For the text-containing cell, return its midpoint in (x, y) coordinate format. 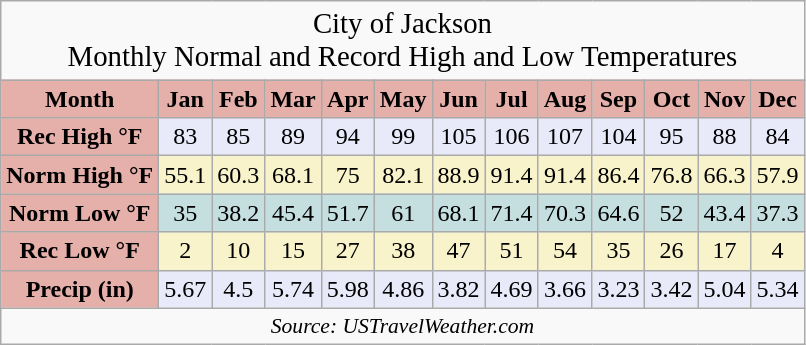
3.82 (458, 289)
26 (672, 251)
Oct (672, 99)
94 (348, 137)
5.67 (186, 289)
Aug (565, 99)
17 (724, 251)
5.98 (348, 289)
Feb (238, 99)
Precip (in) (80, 289)
76.8 (672, 175)
10 (238, 251)
27 (348, 251)
3.42 (672, 289)
Mar (293, 99)
38.2 (238, 213)
43.4 (724, 213)
106 (512, 137)
75 (348, 175)
51 (512, 251)
71.4 (512, 213)
Jul (512, 99)
Rec High °F (80, 137)
45.4 (293, 213)
70.3 (565, 213)
89 (293, 137)
Sep (618, 99)
Month (80, 99)
Source: USTravelWeather.com (402, 326)
Jan (186, 99)
5.34 (778, 289)
15 (293, 251)
61 (403, 213)
82.1 (403, 175)
52 (672, 213)
3.66 (565, 289)
5.74 (293, 289)
37.3 (778, 213)
64.6 (618, 213)
54 (565, 251)
Rec Low °F (80, 251)
4.86 (403, 289)
Norm High °F (80, 175)
38 (403, 251)
86.4 (618, 175)
4.5 (238, 289)
Apr (348, 99)
88 (724, 137)
4.69 (512, 289)
Norm Low °F (80, 213)
60.3 (238, 175)
66.3 (724, 175)
57.9 (778, 175)
99 (403, 137)
104 (618, 137)
47 (458, 251)
Dec (778, 99)
83 (186, 137)
2 (186, 251)
City of Jackson Monthly Normal and Record High and Low Temperatures (402, 40)
4 (778, 251)
88.9 (458, 175)
Jun (458, 99)
85 (238, 137)
107 (565, 137)
5.04 (724, 289)
3.23 (618, 289)
55.1 (186, 175)
84 (778, 137)
95 (672, 137)
Nov (724, 99)
51.7 (348, 213)
May (403, 99)
105 (458, 137)
